Output the (X, Y) coordinate of the center of the cell containing the given text.  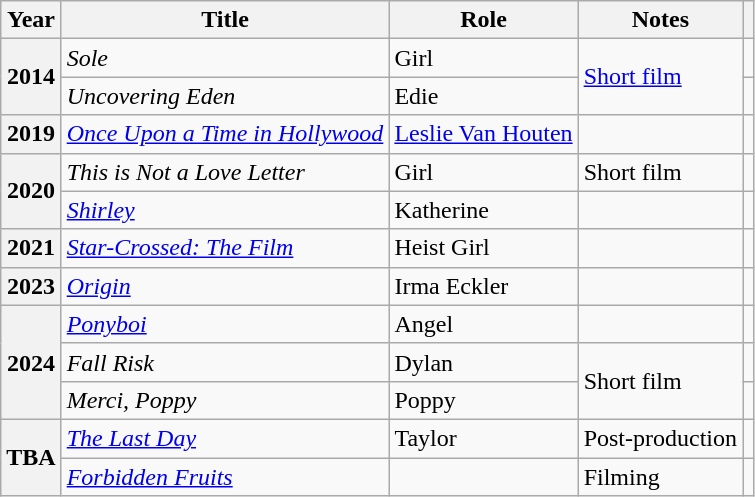
2024 (31, 362)
Angel (484, 324)
2021 (31, 248)
Forbidden Fruits (225, 477)
Leslie Van Houten (484, 134)
Title (225, 20)
Taylor (484, 438)
Origin (225, 286)
Irma Eckler (484, 286)
Sole (225, 58)
Notes (660, 20)
Filming (660, 477)
Post-production (660, 438)
Star-Crossed: The Film (225, 248)
This is Not a Love Letter (225, 172)
Role (484, 20)
2019 (31, 134)
Edie (484, 96)
Once Upon a Time in Hollywood (225, 134)
The Last Day (225, 438)
Dylan (484, 362)
Heist Girl (484, 248)
2023 (31, 286)
Merci, Poppy (225, 400)
Shirley (225, 210)
TBA (31, 457)
Katherine (484, 210)
Ponyboi (225, 324)
2014 (31, 77)
Poppy (484, 400)
Fall Risk (225, 362)
Year (31, 20)
Uncovering Eden (225, 96)
2020 (31, 191)
